Identify which cell holds the provided text, then report its (x, y) central coordinate. 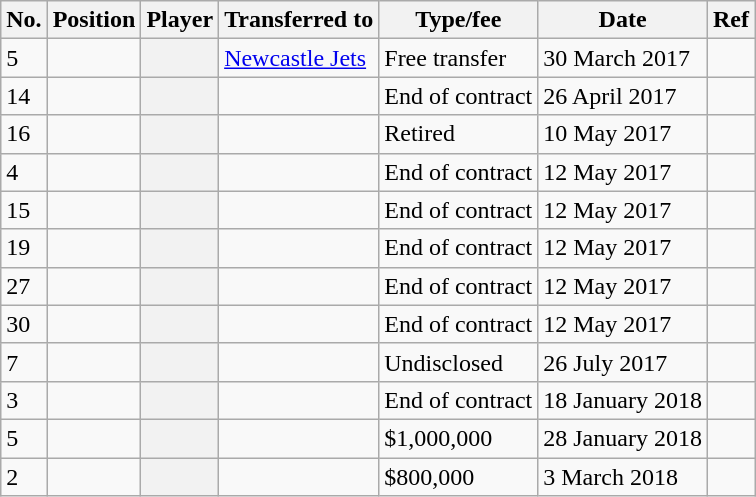
Newcastle Jets (299, 58)
15 (24, 210)
14 (24, 96)
30 March 2017 (623, 58)
Transferred to (299, 20)
19 (24, 248)
16 (24, 134)
$1,000,000 (458, 438)
3 March 2018 (623, 477)
27 (24, 286)
3 (24, 400)
2 (24, 477)
Date (623, 20)
4 (24, 172)
Position (94, 20)
Ref (730, 20)
No. (24, 20)
10 May 2017 (623, 134)
26 April 2017 (623, 96)
28 January 2018 (623, 438)
Player (180, 20)
26 July 2017 (623, 362)
$800,000 (458, 477)
Free transfer (458, 58)
30 (24, 324)
Type/fee (458, 20)
Retired (458, 134)
7 (24, 362)
Undisclosed (458, 362)
18 January 2018 (623, 400)
